Scan for the cell matching the given text and deliver its [X, Y] coordinate at center. 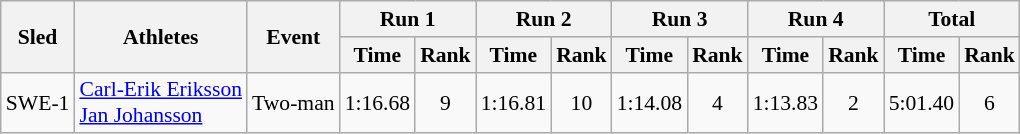
Run 2 [544, 19]
Event [294, 36]
SWE-1 [38, 102]
10 [582, 102]
1:14.08 [650, 102]
Sled [38, 36]
5:01.40 [922, 102]
Carl-Erik ErikssonJan Johansson [160, 102]
1:13.83 [786, 102]
Run 4 [816, 19]
Athletes [160, 36]
Run 1 [408, 19]
2 [854, 102]
Run 3 [680, 19]
4 [718, 102]
Total [952, 19]
Two-man [294, 102]
1:16.68 [378, 102]
1:16.81 [514, 102]
9 [446, 102]
6 [990, 102]
